Extract the [x, y] coordinate from the center of the cell holding the provided text.  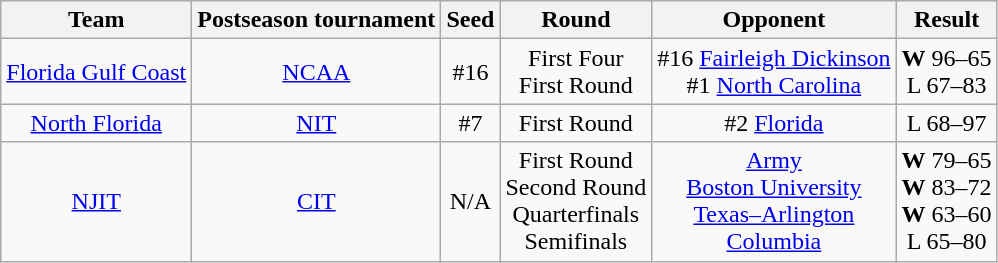
CIT [316, 202]
L 68–97 [946, 123]
#16 [470, 72]
North Florida [96, 123]
Postseason tournament [316, 20]
NJIT [96, 202]
W 79–65W 83–72W 63–60L 65–80 [946, 202]
#7 [470, 123]
Opponent [774, 20]
Seed [470, 20]
#2 Florida [774, 123]
First RoundSecond RoundQuarterfinalsSemifinals [576, 202]
Result [946, 20]
NCAA [316, 72]
Florida Gulf Coast [96, 72]
ArmyBoston UniversityTexas–ArlingtonColumbia [774, 202]
#16 Fairleigh Dickinson#1 North Carolina [774, 72]
Round [576, 20]
NIT [316, 123]
W 96–65L 67–83 [946, 72]
Team [96, 20]
N/A [470, 202]
First FourFirst Round [576, 72]
First Round [576, 123]
